For the text-containing cell, return its midpoint in (X, Y) coordinate format. 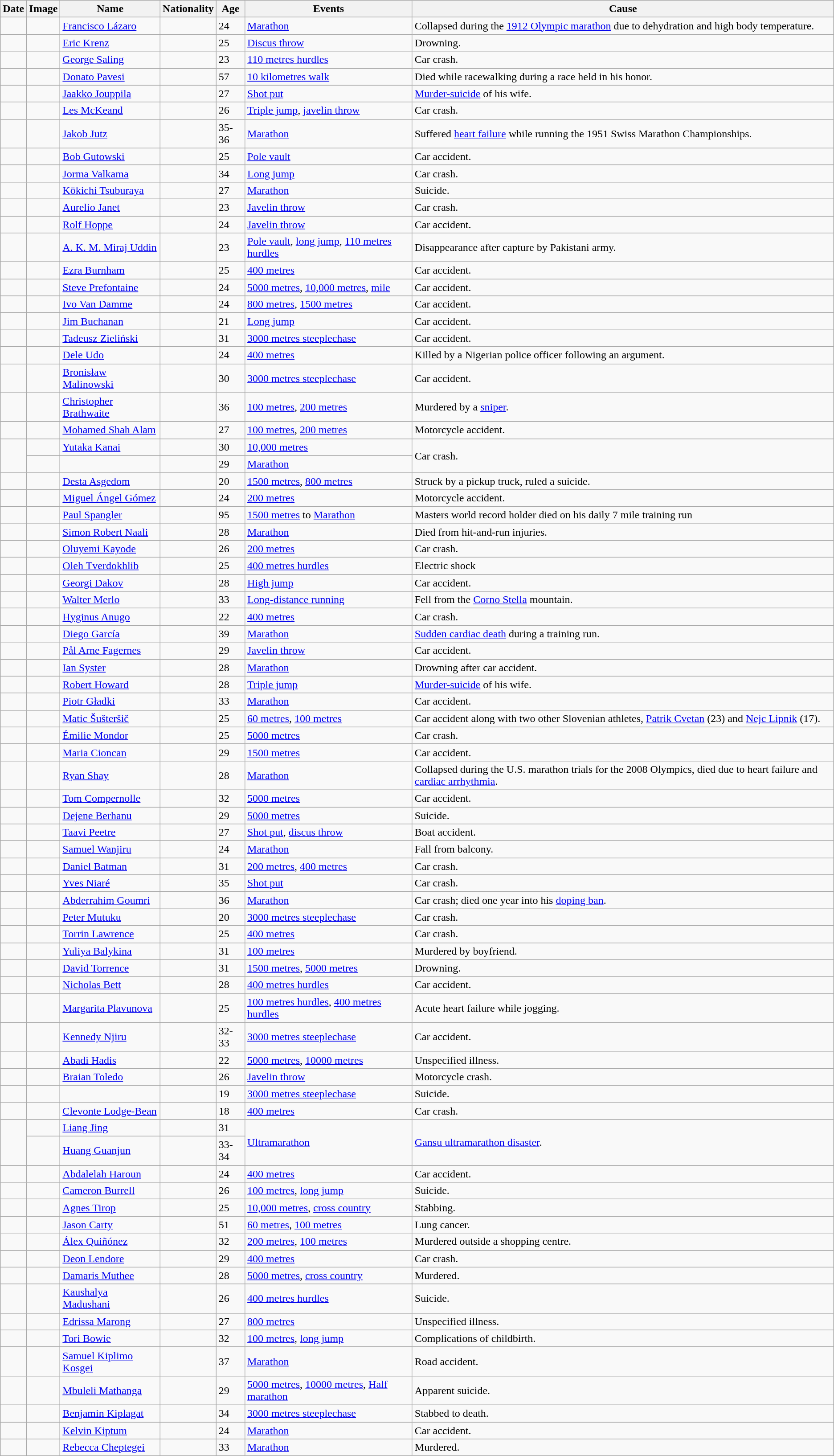
Rebecca Cheptegei (110, 1448)
Agnes Tirop (110, 1208)
51 (230, 1225)
High jump (329, 583)
Émilie Mondor (110, 735)
Bob Gutowski (110, 156)
Fell from the Corno Stella mountain. (623, 600)
Events (329, 9)
Maria Cioncan (110, 752)
A. K. M. Miraj Uddin (110, 248)
Liang Jing (110, 1128)
5000 metres, 10000 metres (329, 1060)
Robert Howard (110, 685)
19 (230, 1094)
39 (230, 634)
Pål Arne Fagernes (110, 651)
10,000 metres (329, 447)
Damaris Muthee (110, 1276)
Abdalelah Haroun (110, 1174)
Kōkichi Tsuburaya (110, 190)
57 (230, 77)
5000 metres, 10,000 metres, mile (329, 287)
Yuliya Balykina (110, 951)
Suffered heart failure while running the 1951 Swiss Marathon Championships. (623, 134)
18 (230, 1111)
200 metres, 400 metres (329, 866)
Nicholas Bett (110, 985)
Piotr Gładki (110, 701)
Drowning after car accident. (623, 668)
Ultramarathon (329, 1143)
Age (230, 9)
35 (230, 883)
Stabbing. (623, 1208)
800 metres (329, 1321)
Abderrahim Goumri (110, 900)
Long-distance running (329, 600)
Tadeusz Zieliński (110, 338)
Kelvin Kiptum (110, 1430)
10 kilometres walk (329, 77)
Murdered by a sniper. (623, 407)
Masters world record holder died on his daily 7 mile training run (623, 515)
Matic Šušteršič (110, 718)
Simon Robert Naali (110, 532)
Steve Prefontaine (110, 287)
Georgi Dakov (110, 583)
Les McKeand (110, 111)
Cause (623, 9)
David Torrence (110, 968)
Oleh Tverdokhlib (110, 566)
32-33 (230, 1037)
Ivo Van Damme (110, 304)
5000 metres, 10000 metres, Half marathon (329, 1390)
Donato Pavesi (110, 77)
110 metres hurdles (329, 60)
10,000 metres, cross country (329, 1208)
Tom Compernolle (110, 798)
Desta Asgedom (110, 481)
Kaushalya Madushani (110, 1299)
Lung cancer. (623, 1225)
Jorma Valkama (110, 173)
Benjamin Kiplagat (110, 1413)
Sudden cardiac death during a training run. (623, 634)
Samuel Kiplimo Kosgei (110, 1361)
800 metres, 1500 metres (329, 304)
Bronisław Malinowski (110, 378)
Álex Quiñónez (110, 1242)
21 (230, 321)
33-34 (230, 1151)
Pole vault (329, 156)
George Saling (110, 60)
Car accident along with two other Slovenian athletes, Patrik Cvetan (23) and Nejc Lipnik (17). (623, 718)
100 metres (329, 951)
Eric Krenz (110, 43)
Collapsed during the 1912 Olympic marathon due to dehydration and high body temperature. (623, 26)
Kennedy Njiru (110, 1037)
Ezra Burnham (110, 271)
Collapsed during the U.S. marathon trials for the 2008 Olympics, died due to heart failure and cardiac arrhythmia. (623, 775)
Nationality (188, 9)
Diego García (110, 634)
Triple jump, javelin throw (329, 111)
Electric shock (623, 566)
Died from hit-and-run injuries. (623, 532)
Dele Udo (110, 355)
Struck by a pickup truck, ruled a suicide. (623, 481)
Triple jump (329, 685)
Disappearance after capture by Pakistani army. (623, 248)
Paul Spangler (110, 515)
Abadi Hadis (110, 1060)
Mohamed Shah Alam (110, 430)
Peter Mutuku (110, 917)
1500 metres (329, 752)
Margarita Plavunova (110, 1008)
Yves Niaré (110, 883)
Ryan Shay (110, 775)
Jason Carty (110, 1225)
Acute heart failure while jogging. (623, 1008)
Image (44, 9)
Oluyemi Kayode (110, 549)
Road accident. (623, 1361)
Ian Syster (110, 668)
Stabbed to death. (623, 1413)
Dejene Berhanu (110, 815)
95 (230, 515)
Pole vault, long jump, 110 metres hurdles (329, 248)
Hyginus Anugo (110, 617)
Christopher Brathwaite (110, 407)
Tori Bowie (110, 1338)
Braian Toledo (110, 1077)
Died while racewalking during a race held in his honor. (623, 77)
Name (110, 9)
Date (13, 9)
Murdered outside a shopping centre. (623, 1242)
Huang Guanjun (110, 1151)
Fall from balcony. (623, 849)
Motorcycle crash. (623, 1077)
5000 metres, cross country (329, 1276)
1500 metres, 5000 metres (329, 968)
Gansu ultramarathon disaster. (623, 1143)
Rolf Hoppe (110, 224)
37 (230, 1361)
Yutaka Kanai (110, 447)
Killed by a Nigerian police officer following an argument. (623, 355)
Jakob Jutz (110, 134)
Boat accident. (623, 833)
Miguel Ángel Gómez (110, 498)
200 metres, 100 metres (329, 1242)
Clevonte Lodge-Bean (110, 1111)
Mbuleli Mathanga (110, 1390)
Edrissa Marong (110, 1321)
Jaakko Jouppila (110, 94)
Apparent suicide. (623, 1390)
Aurelio Janet (110, 207)
100 metres hurdles, 400 metres hurdles (329, 1008)
Daniel Batman (110, 866)
Jim Buchanan (110, 321)
Murdered by boyfriend. (623, 951)
Taavi Peetre (110, 833)
1500 metres to Marathon (329, 515)
Shot put, discus throw (329, 833)
Cameron Burrell (110, 1191)
Car crash; died one year into his doping ban. (623, 900)
35-36 (230, 134)
1500 metres, 800 metres (329, 481)
Complications of childbirth. (623, 1338)
Walter Merlo (110, 600)
Deon Lendore (110, 1259)
Torrin Lawrence (110, 934)
Samuel Wanjiru (110, 849)
Francisco Lázaro (110, 26)
Discus throw (329, 43)
